Determine the [X, Y] coordinate at the center of the cell enclosing the given text.  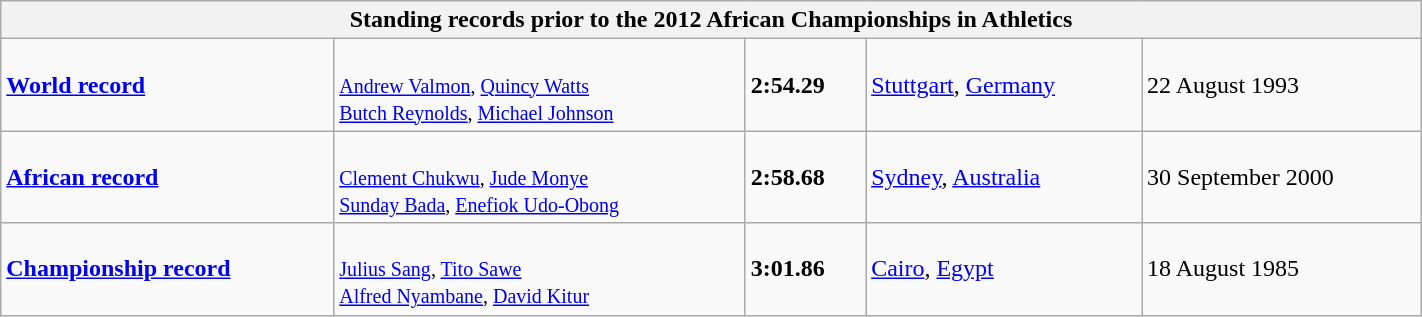
3:01.86 [805, 269]
Championship record [168, 269]
Sydney, Australia [1004, 177]
2:58.68 [805, 177]
22 August 1993 [1282, 85]
Clement Chukwu, Jude MonyeSunday Bada, Enefiok Udo-Obong [540, 177]
Cairo, Egypt [1004, 269]
African record [168, 177]
2:54.29 [805, 85]
18 August 1985 [1282, 269]
30 September 2000 [1282, 177]
Stuttgart, Germany [1004, 85]
Andrew Valmon, Quincy WattsButch Reynolds, Michael Johnson [540, 85]
Standing records prior to the 2012 African Championships in Athletics [711, 20]
Julius Sang, Tito SaweAlfred Nyambane, David Kitur [540, 269]
World record [168, 85]
